Identify which cell holds the provided text, then report its (X, Y) central coordinate. 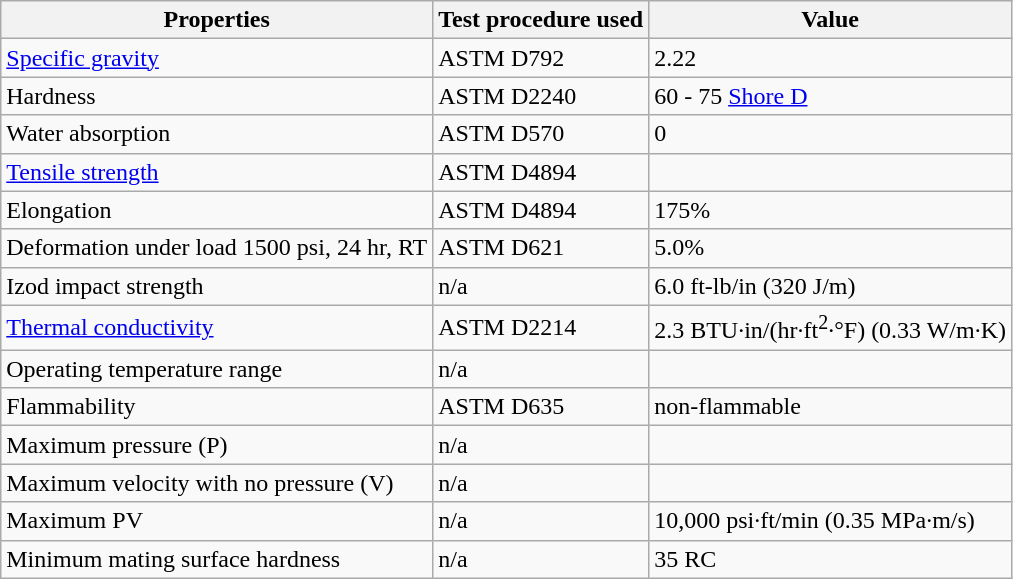
Thermal conductivity (217, 328)
ASTM D2214 (541, 328)
10,000 psi·ft/min (0.35 MPa·m/s) (830, 521)
ASTM D570 (541, 134)
Izod impact strength (217, 286)
Deformation under load 1500 psi, 24 hr, RT (217, 248)
Minimum mating surface hardness (217, 559)
5.0% (830, 248)
Value (830, 20)
ASTM D792 (541, 58)
Elongation (217, 210)
6.0 ft-lb/in (320 J/m) (830, 286)
Maximum PV (217, 521)
2.22 (830, 58)
175% (830, 210)
Hardness (217, 96)
non-flammable (830, 407)
Flammability (217, 407)
60 - 75 Shore D (830, 96)
ASTM D621 (541, 248)
Specific gravity (217, 58)
Water absorption (217, 134)
Tensile strength (217, 172)
35 RC (830, 559)
0 (830, 134)
2.3 BTU·in/(hr·ft2·°F) (0.33 W/m·K) (830, 328)
Properties (217, 20)
Test procedure used (541, 20)
Operating temperature range (217, 369)
Maximum velocity with no pressure (V) (217, 483)
ASTM D635 (541, 407)
ASTM D2240 (541, 96)
Maximum pressure (P) (217, 445)
